Scan for the cell matching the given text and deliver its [X, Y] coordinate at center. 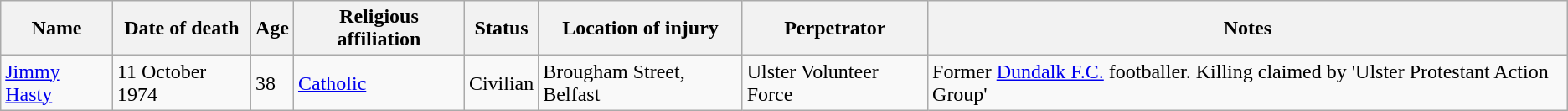
Jimmy Hasty [57, 82]
Age [271, 29]
Former Dundalk F.C. footballer. Killing claimed by 'Ulster Protestant Action Group' [1248, 82]
Notes [1248, 29]
38 [271, 82]
Date of death [181, 29]
Location of injury [640, 29]
Civilian [501, 82]
Ulster Volunteer Force [834, 82]
Religious affiliation [379, 29]
Name [57, 29]
Status [501, 29]
Brougham Street, Belfast [640, 82]
Catholic [379, 82]
11 October 1974 [181, 82]
Perpetrator [834, 29]
